Return (X, Y) of the center of cell containing provided text 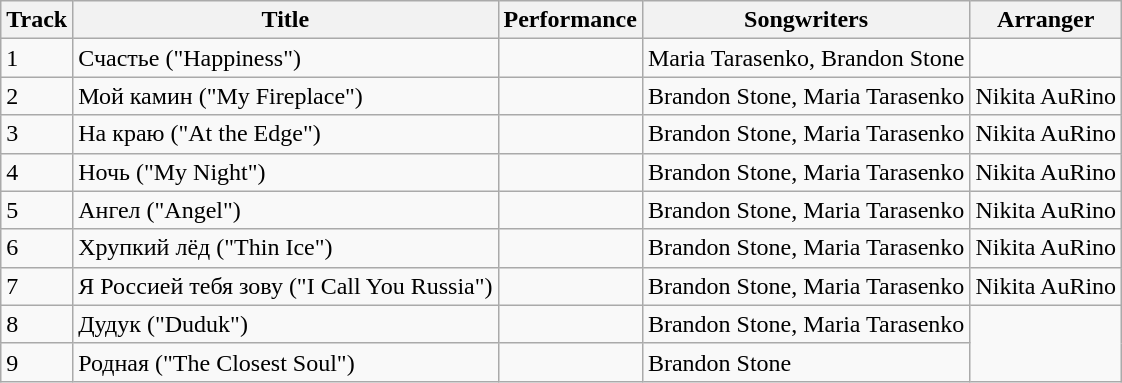
7 (37, 286)
Счастье ("Happiness") (286, 58)
2 (37, 96)
1 (37, 58)
Хрупкий лёд ("Thin Ice") (286, 248)
Arranger (1046, 20)
Performance (570, 20)
9 (37, 362)
Brandon Stone (806, 362)
6 (37, 248)
Title (286, 20)
Мой камин ("My Fireplace") (286, 96)
Я Россией тебя зову ("I Call You Russia") (286, 286)
Дудук ("Duduk") (286, 324)
Track (37, 20)
Родная ("The Closest Soul") (286, 362)
На краю ("At the Edge") (286, 134)
4 (37, 172)
3 (37, 134)
5 (37, 210)
8 (37, 324)
Songwriters (806, 20)
Ангел ("Angel") (286, 210)
Ночь ("My Night") (286, 172)
Maria Tarasenko, Brandon Stone (806, 58)
